Find where the given text appears and provide that cell's center as [X, Y] coordinate. 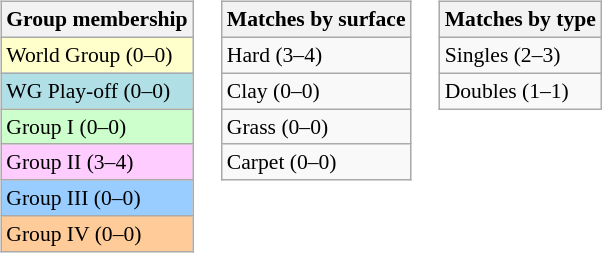
Group membership [96, 20]
Grass (0–0) [316, 127]
WG Play-off (0–0) [96, 91]
Matches by surface [316, 20]
Hard (3–4) [316, 55]
Group III (0–0) [96, 198]
Clay (0–0) [316, 91]
Doubles (1–1) [520, 91]
Group I (0–0) [96, 127]
Matches by type [520, 20]
Group IV (0–0) [96, 234]
Group II (3–4) [96, 162]
Carpet (0–0) [316, 162]
World Group (0–0) [96, 55]
Singles (2–3) [520, 55]
